Return [x, y] of the center of cell containing provided text 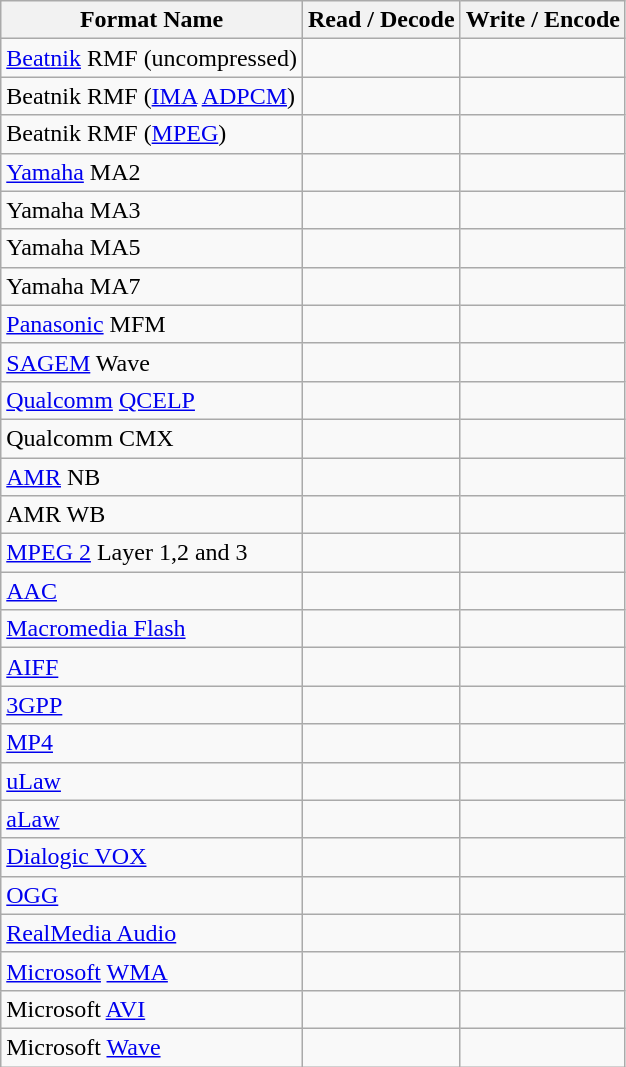
AMR WB [152, 515]
Read / Decode [381, 20]
Beatnik RMF (uncompressed) [152, 58]
Format Name [152, 20]
AMR NB [152, 477]
Dialogic VOX [152, 857]
OGG [152, 895]
Macromedia Flash [152, 629]
SAGEM Wave [152, 362]
uLaw [152, 781]
Beatnik RMF (IMA ADPCM) [152, 96]
Yamaha MA3 [152, 210]
Qualcomm QCELP [152, 400]
RealMedia Audio [152, 933]
Panasonic MFM [152, 324]
Qualcomm CMX [152, 438]
Microsoft Wave [152, 1047]
Beatnik RMF (MPEG) [152, 134]
AIFF [152, 667]
Microsoft WMA [152, 971]
3GPP [152, 705]
AAC [152, 591]
Microsoft AVI [152, 1009]
Yamaha MA2 [152, 172]
Yamaha MA5 [152, 248]
aLaw [152, 819]
MP4 [152, 743]
Yamaha MA7 [152, 286]
Write / Encode [542, 20]
MPEG 2 Layer 1,2 and 3 [152, 553]
